Search for the cell housing the specified text and yield its [X, Y] center coordinate. 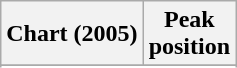
Peak position [189, 34]
Chart (2005) [72, 34]
